Pinpoint the cell where the given text exists, returning its (x, y) midpoint coordinate. 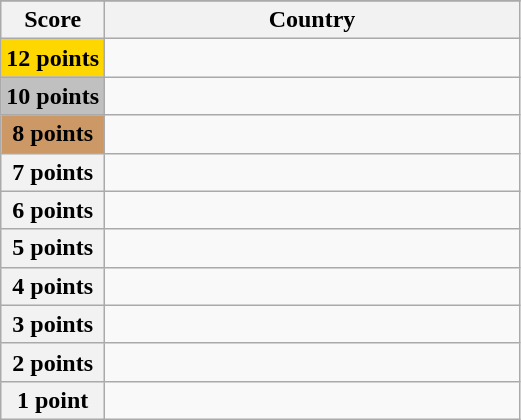
5 points (53, 248)
1 point (53, 400)
2 points (53, 362)
6 points (53, 210)
8 points (53, 134)
4 points (53, 286)
Country (312, 20)
3 points (53, 324)
7 points (53, 172)
10 points (53, 96)
Score (53, 20)
12 points (53, 58)
